Capture the cell that displays the provided text and extract its [x, y] central coordinate. 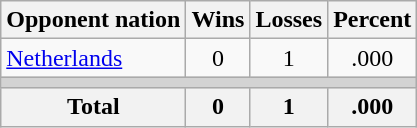
Opponent nation [94, 20]
Total [94, 107]
Netherlands [94, 58]
Percent [372, 20]
Losses [289, 20]
Wins [218, 20]
